Return (x, y) of the center of cell containing provided text 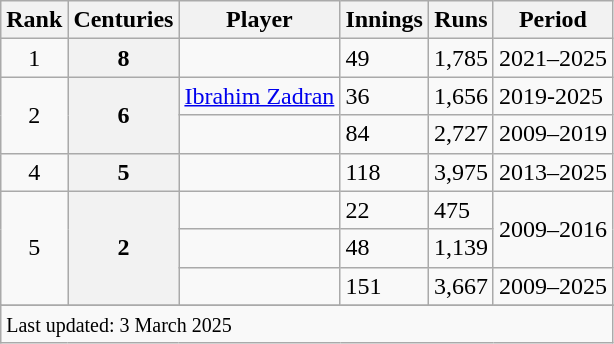
3,667 (460, 286)
2019-2025 (552, 96)
Player (260, 20)
1,785 (460, 58)
1,656 (460, 96)
Runs (460, 20)
48 (384, 248)
118 (384, 172)
8 (124, 58)
49 (384, 58)
475 (460, 210)
1 (34, 58)
151 (384, 286)
Period (552, 20)
Innings (384, 20)
2,727 (460, 134)
6 (124, 115)
1,139 (460, 248)
4 (34, 172)
22 (384, 210)
2009–2016 (552, 229)
2013–2025 (552, 172)
2021–2025 (552, 58)
2009–2025 (552, 286)
84 (384, 134)
Last updated: 3 March 2025 (307, 324)
Centuries (124, 20)
36 (384, 96)
2009–2019 (552, 134)
3,975 (460, 172)
Ibrahim Zadran (260, 96)
Rank (34, 20)
